Detect which cell encompasses the target text, then output its (x, y) center coordinate. 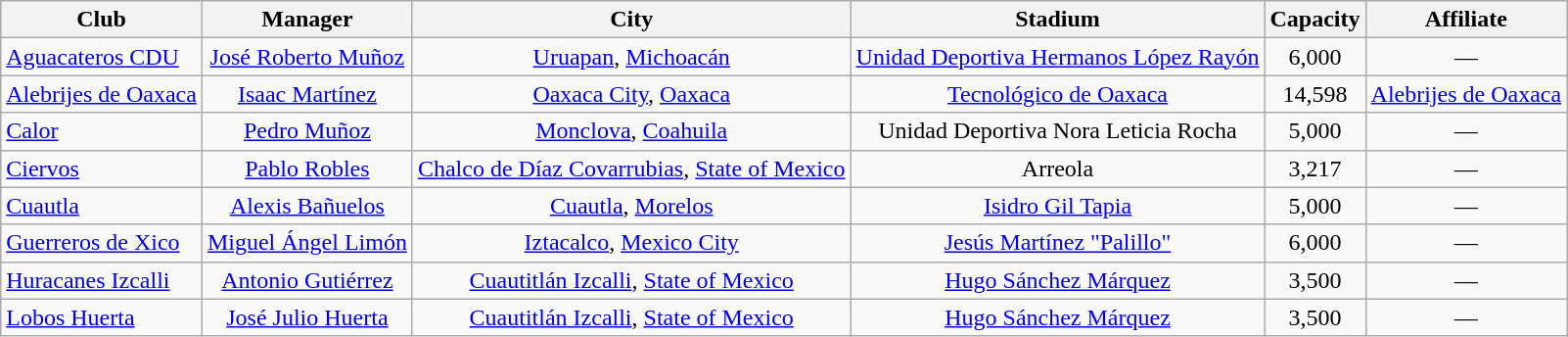
Miguel Ángel Limón (307, 243)
Iztacalco, Mexico City (631, 243)
Club (102, 20)
3,217 (1315, 168)
Calor (102, 131)
Unidad Deportiva Hermanos López Rayón (1057, 57)
Pedro Muñoz (307, 131)
Aguacateros CDU (102, 57)
Monclova, Coahuila (631, 131)
Jesús Martínez "Palillo" (1057, 243)
14,598 (1315, 94)
Affiliate (1466, 20)
Chalco de Díaz Covarrubias, State of Mexico (631, 168)
Cuautla (102, 206)
José Roberto Muñoz (307, 57)
Arreola (1057, 168)
Capacity (1315, 20)
Unidad Deportiva Nora Leticia Rocha (1057, 131)
Ciervos (102, 168)
Cuautla, Morelos (631, 206)
Manager (307, 20)
Isaac Martínez (307, 94)
Lobos Huerta (102, 317)
Pablo Robles (307, 168)
Isidro Gil Tapia (1057, 206)
Tecnológico de Oaxaca (1057, 94)
Guerreros de Xico (102, 243)
Stadium (1057, 20)
José Julio Huerta (307, 317)
Huracanes Izcalli (102, 280)
Oaxaca City, Oaxaca (631, 94)
City (631, 20)
Alexis Bañuelos (307, 206)
Uruapan, Michoacán (631, 57)
Antonio Gutiérrez (307, 280)
